Determine the (x, y) coordinate at the center of the cell enclosing the given text.  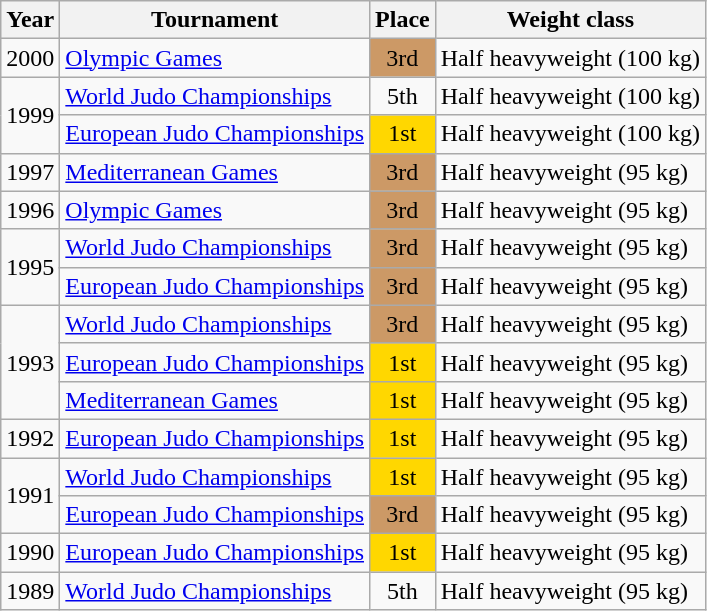
Place (403, 20)
1999 (30, 115)
1993 (30, 362)
1997 (30, 172)
1996 (30, 210)
1992 (30, 438)
1989 (30, 591)
1991 (30, 496)
Year (30, 20)
1995 (30, 267)
Weight class (570, 20)
Tournament (215, 20)
1990 (30, 553)
2000 (30, 58)
